Locate the cell with the specified text and output its [x, y] center coordinate. 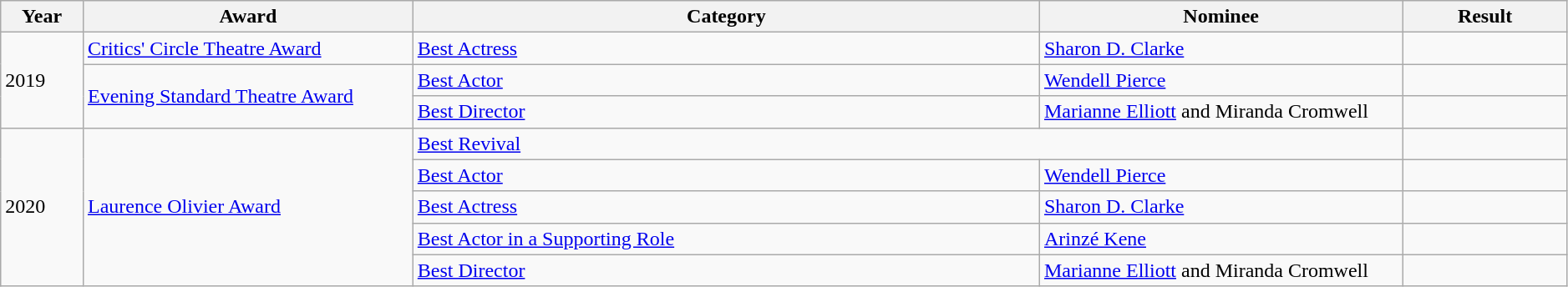
2020 [42, 207]
Award [247, 17]
Arinzé Kene [1220, 239]
Nominee [1220, 17]
Category [726, 17]
Best Revival [907, 143]
Result [1485, 17]
2019 [42, 80]
Year [42, 17]
Best Actor in a Supporting Role [726, 239]
Evening Standard Theatre Award [247, 96]
Laurence Olivier Award [247, 207]
Critics' Circle Theatre Award [247, 48]
